Pinpoint the cell where the given text exists, returning its (x, y) midpoint coordinate. 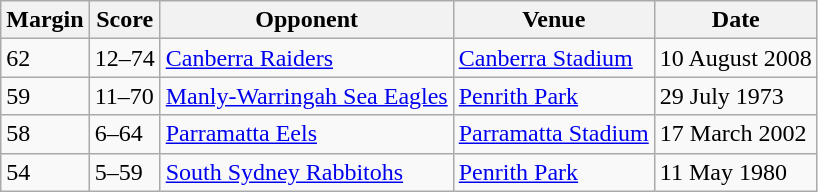
29 July 1973 (736, 96)
Opponent (306, 20)
5–59 (124, 172)
Score (124, 20)
Date (736, 20)
Venue (554, 20)
Canberra Raiders (306, 58)
Parramatta Eels (306, 134)
17 March 2002 (736, 134)
59 (45, 96)
54 (45, 172)
12–74 (124, 58)
6–64 (124, 134)
Canberra Stadium (554, 58)
Parramatta Stadium (554, 134)
11–70 (124, 96)
Manly-Warringah Sea Eagles (306, 96)
62 (45, 58)
Margin (45, 20)
58 (45, 134)
10 August 2008 (736, 58)
South Sydney Rabbitohs (306, 172)
11 May 1980 (736, 172)
